Return the [X, Y] coordinate for the center point of the cell that contains the specified text.  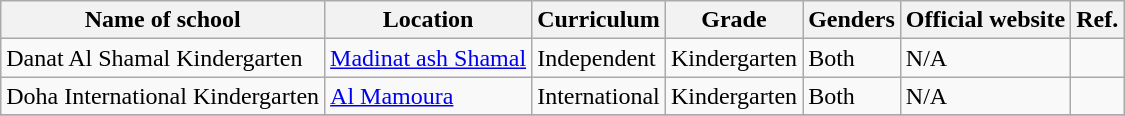
Al Mamoura [428, 96]
Independent [599, 58]
Ref. [1098, 20]
Location [428, 20]
Genders [852, 20]
Official website [985, 20]
Grade [734, 20]
International [599, 96]
Name of school [163, 20]
Madinat ash Shamal [428, 58]
Danat Al Shamal Kindergarten [163, 58]
Doha International Kindergarten [163, 96]
Curriculum [599, 20]
